Return [x, y] of the center of cell containing provided text 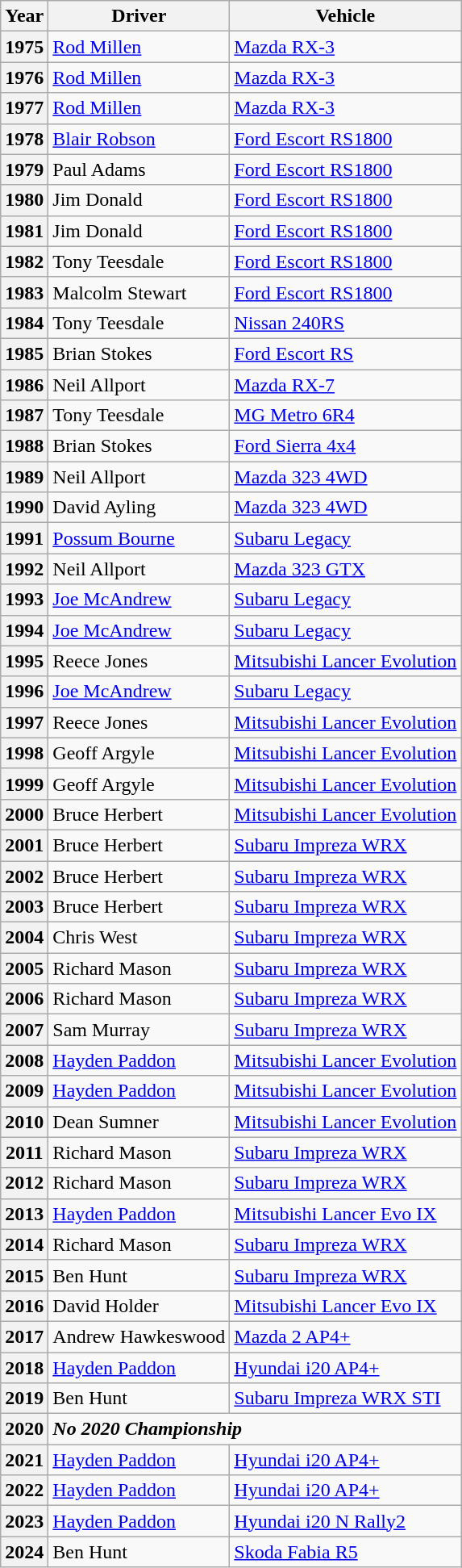
Possum Bourne [139, 538]
1978 [24, 139]
1997 [24, 722]
David Ayling [139, 508]
2024 [24, 1552]
1976 [24, 77]
2000 [24, 814]
1990 [24, 508]
2011 [24, 1152]
1999 [24, 784]
1977 [24, 108]
Ford Sierra 4x4 [345, 446]
Chris West [139, 938]
2004 [24, 938]
Blair Robson [139, 139]
Dean Sumner [139, 1122]
2015 [24, 1275]
1975 [24, 47]
Mazda 323 GTX [345, 569]
1992 [24, 569]
2021 [24, 1460]
2008 [24, 1060]
1995 [24, 661]
1986 [24, 385]
Paul Adams [139, 169]
Subaru Impreza WRX STI [345, 1399]
1985 [24, 353]
Andrew Hawkeswood [139, 1336]
1981 [24, 231]
2012 [24, 1183]
1982 [24, 261]
2020 [24, 1429]
1987 [24, 416]
2010 [24, 1122]
MG Metro 6R4 [345, 416]
Driver [139, 16]
1994 [24, 630]
1993 [24, 600]
2009 [24, 1091]
1991 [24, 538]
1979 [24, 169]
1980 [24, 200]
1989 [24, 477]
2001 [24, 845]
1996 [24, 692]
2007 [24, 1030]
2022 [24, 1491]
2017 [24, 1336]
2019 [24, 1399]
Mazda 2 AP4+ [345, 1336]
2002 [24, 876]
1988 [24, 446]
Nissan 240RS [345, 323]
1984 [24, 323]
2006 [24, 999]
1998 [24, 753]
2013 [24, 1214]
2014 [24, 1244]
Skoda Fabia R5 [345, 1552]
Ford Escort RS [345, 353]
David Holder [139, 1306]
Year [24, 16]
Mazda RX-7 [345, 385]
2018 [24, 1368]
Sam Murray [139, 1030]
2003 [24, 907]
Malcolm Stewart [139, 292]
2005 [24, 968]
2016 [24, 1306]
1983 [24, 292]
2023 [24, 1521]
Vehicle [345, 16]
No 2020 Championship [255, 1429]
Hyundai i20 N Rally2 [345, 1521]
